Pinpoint the cell where the given text exists, returning its [x, y] midpoint coordinate. 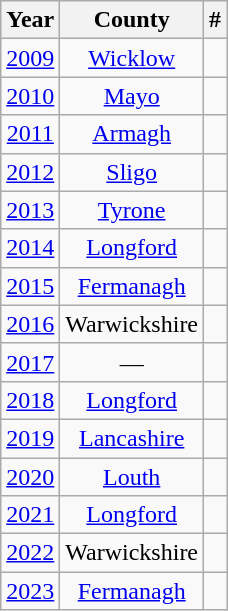
# [216, 20]
Year [30, 20]
2016 [30, 324]
2019 [30, 438]
2014 [30, 248]
2012 [30, 172]
2023 [30, 591]
2017 [30, 362]
2011 [30, 134]
Mayo [132, 96]
2020 [30, 477]
2013 [30, 210]
— [132, 362]
Armagh [132, 134]
Lancashire [132, 438]
2022 [30, 553]
Sligo [132, 172]
2009 [30, 58]
Wicklow [132, 58]
Tyrone [132, 210]
County [132, 20]
2010 [30, 96]
2021 [30, 515]
2018 [30, 400]
Louth [132, 477]
2015 [30, 286]
